Output the (X, Y) coordinate of the center of the cell containing the given text.  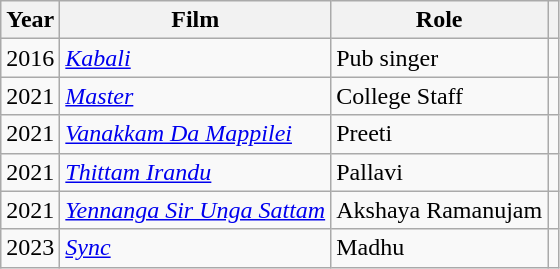
Akshaya Ramanujam (440, 210)
Master (196, 96)
Yennanga Sir Unga Sattam (196, 210)
Vanakkam Da Mappilei (196, 134)
Pub singer (440, 58)
Film (196, 20)
Sync (196, 248)
2023 (30, 248)
2016 (30, 58)
Role (440, 20)
Year (30, 20)
Kabali (196, 58)
Thittam Irandu (196, 172)
Pallavi (440, 172)
College Staff (440, 96)
Preeti (440, 134)
Madhu (440, 248)
